Output the (X, Y) coordinate of the center of the cell containing the given text.  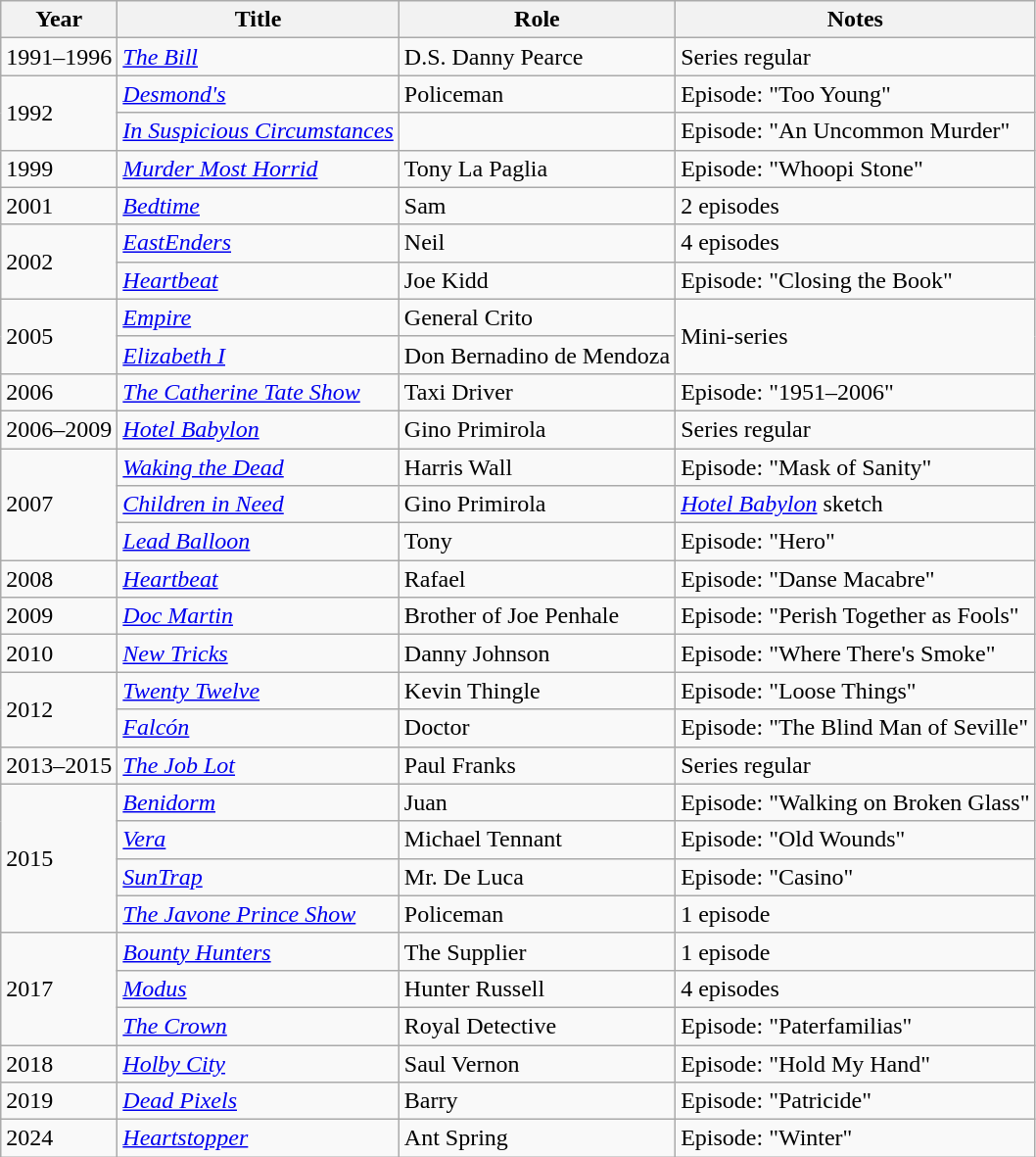
Harris Wall (537, 467)
Episode: "The Blind Man of Seville" (856, 728)
2018 (59, 1063)
2005 (59, 336)
2006–2009 (59, 429)
Desmond's (259, 94)
Modus (259, 988)
2002 (59, 262)
2017 (59, 988)
Children in Need (259, 505)
Episode: "An Uncommon Murder" (856, 131)
Hunter Russell (537, 988)
Dead Pixels (259, 1101)
Royal Detective (537, 1026)
General Crito (537, 317)
Neil (537, 243)
Episode: "Closing the Book" (856, 280)
Kevin Thingle (537, 691)
Don Bernadino de Mendoza (537, 355)
Mini-series (856, 336)
The Bill (259, 57)
Holby City (259, 1063)
2015 (59, 858)
2006 (59, 392)
Doctor (537, 728)
Episode: "Casino" (856, 877)
EastEnders (259, 243)
2019 (59, 1101)
Episode: "Where There's Smoke" (856, 653)
Tony La Paglia (537, 169)
2012 (59, 709)
The Catherine Tate Show (259, 392)
Twenty Twelve (259, 691)
Episode: "Whoopi Stone" (856, 169)
Elizabeth I (259, 355)
1992 (59, 113)
Taxi Driver (537, 392)
Benidorm (259, 802)
Waking the Dead (259, 467)
Episode: "Walking on Broken Glass" (856, 802)
D.S. Danny Pearce (537, 57)
Episode: "Perish Together as Fools" (856, 616)
Bedtime (259, 206)
New Tricks (259, 653)
Episode: "Paterfamilias" (856, 1026)
SunTrap (259, 877)
2008 (59, 579)
In Suspicious Circumstances (259, 131)
Falcón (259, 728)
Heartstopper (259, 1138)
Episode: "Danse Macabre" (856, 579)
Episode: "Hold My Hand" (856, 1063)
The Javone Prince Show (259, 914)
Title (259, 20)
2010 (59, 653)
Lead Balloon (259, 542)
Paul Franks (537, 765)
Michael Tennant (537, 840)
Empire (259, 317)
Hotel Babylon (259, 429)
Hotel Babylon sketch (856, 505)
Barry (537, 1101)
Saul Vernon (537, 1063)
The Job Lot (259, 765)
2013–2015 (59, 765)
2001 (59, 206)
Episode: "Mask of Sanity" (856, 467)
The Crown (259, 1026)
Episode: "Too Young" (856, 94)
Tony (537, 542)
2009 (59, 616)
Rafael (537, 579)
2007 (59, 505)
1991–1996 (59, 57)
Murder Most Horrid (259, 169)
Sam (537, 206)
Mr. De Luca (537, 877)
Notes (856, 20)
Year (59, 20)
Episode: "Loose Things" (856, 691)
Vera (259, 840)
2 episodes (856, 206)
Episode: "1951–2006" (856, 392)
Role (537, 20)
Doc Martin (259, 616)
1999 (59, 169)
Brother of Joe Penhale (537, 616)
2024 (59, 1138)
Bounty Hunters (259, 951)
Episode: "Winter" (856, 1138)
Episode: "Hero" (856, 542)
Danny Johnson (537, 653)
Episode: "Patricide" (856, 1101)
Ant Spring (537, 1138)
Joe Kidd (537, 280)
Juan (537, 802)
Episode: "Old Wounds" (856, 840)
The Supplier (537, 951)
